Determine the (x, y) coordinate at the center of the cell enclosing the given text.  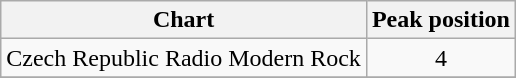
Chart (184, 20)
4 (440, 58)
Peak position (440, 20)
Czech Republic Radio Modern Rock (184, 58)
